Provide the [X, Y] coordinate of the cell's center where the given text is located.  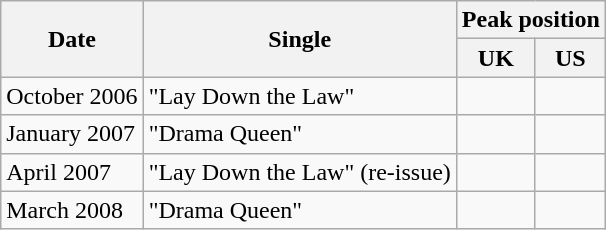
US [570, 58]
October 2006 [72, 96]
March 2008 [72, 210]
April 2007 [72, 172]
Peak position [530, 20]
UK [496, 58]
Single [300, 39]
"Lay Down the Law" (re-issue) [300, 172]
Date [72, 39]
January 2007 [72, 134]
"Lay Down the Law" [300, 96]
